Locate the cell with the specified text and output its (X, Y) center coordinate. 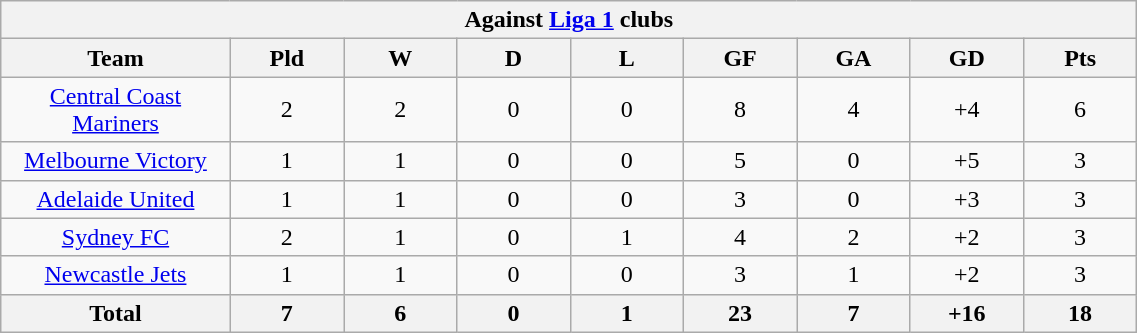
+3 (966, 199)
5 (740, 161)
Adelaide United (116, 199)
Central Coast Mariners (116, 110)
D (514, 58)
18 (1080, 313)
GD (966, 58)
Pts (1080, 58)
Team (116, 58)
L (626, 58)
23 (740, 313)
8 (740, 110)
+5 (966, 161)
Newcastle Jets (116, 275)
Melbourne Victory (116, 161)
Sydney FC (116, 237)
+4 (966, 110)
GF (740, 58)
Against Liga 1 clubs (569, 20)
GA (854, 58)
+16 (966, 313)
Total (116, 313)
Pld (286, 58)
W (400, 58)
